For the text-containing cell, return its midpoint in (x, y) coordinate format. 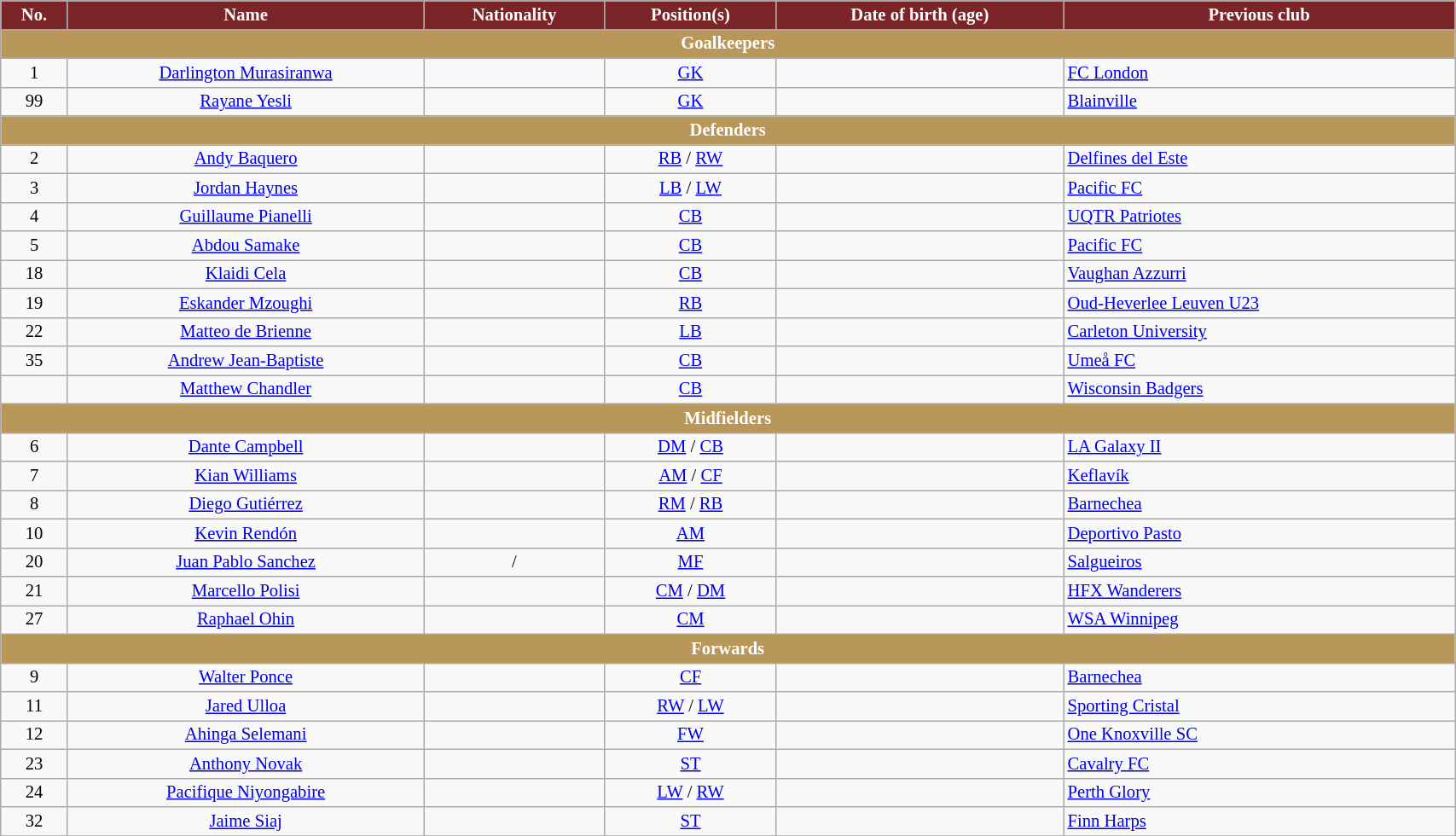
LA Galaxy II (1259, 447)
Date of birth (age) (919, 15)
LB (691, 332)
11 (34, 705)
Andrew Jean-Baptiste (246, 361)
RB (691, 303)
RW / LW (691, 705)
22 (34, 332)
Carleton University (1259, 332)
Goalkeepers (728, 44)
Vaughan Azzurri (1259, 274)
Deportivo Pasto (1259, 533)
Oud-Heverlee Leuven U23 (1259, 303)
UQTR Patriotes (1259, 217)
9 (34, 677)
Sporting Cristal (1259, 705)
Kevin Rendón (246, 533)
Marcello Polisi (246, 591)
FC London (1259, 73)
LB / LW (691, 188)
Raphael Ohin (246, 619)
23 (34, 763)
Jared Ulloa (246, 705)
8 (34, 504)
2 (34, 159)
DM / CB (691, 447)
MF (691, 562)
12 (34, 734)
Defenders (728, 131)
RM / RB (691, 504)
AM (691, 533)
Matteo de Brienne (246, 332)
LW / RW (691, 792)
Jordan Haynes (246, 188)
Midfielders (728, 418)
One Knoxville SC (1259, 734)
Name (246, 15)
6 (34, 447)
CM (691, 619)
Nationality (514, 15)
Juan Pablo Sanchez (246, 562)
20 (34, 562)
/ (514, 562)
Position(s) (691, 15)
Diego Gutiérrez (246, 504)
Anthony Novak (246, 763)
WSA Winnipeg (1259, 619)
Rayane Yesli (246, 102)
Blainville (1259, 102)
27 (34, 619)
Dante Campbell (246, 447)
CM / DM (691, 591)
Pacifique Niyongabire (246, 792)
Klaidi Cela (246, 274)
Keflavík (1259, 475)
Jaime Siaj (246, 821)
Matthew Chandler (246, 389)
35 (34, 361)
Darlington Murasiranwa (246, 73)
7 (34, 475)
Umeå FC (1259, 361)
Wisconsin Badgers (1259, 389)
Andy Baquero (246, 159)
Eskander Mzoughi (246, 303)
RB / RW (691, 159)
Walter Ponce (246, 677)
CF (691, 677)
FW (691, 734)
Previous club (1259, 15)
AM / CF (691, 475)
19 (34, 303)
Delfines del Este (1259, 159)
18 (34, 274)
Perth Glory (1259, 792)
10 (34, 533)
4 (34, 217)
Forwards (728, 648)
Ahinga Selemani (246, 734)
21 (34, 591)
Salgueiros (1259, 562)
3 (34, 188)
5 (34, 245)
99 (34, 102)
Kian Williams (246, 475)
Finn Harps (1259, 821)
24 (34, 792)
Cavalry FC (1259, 763)
Guillaume Pianelli (246, 217)
No. (34, 15)
Abdou Samake (246, 245)
1 (34, 73)
32 (34, 821)
HFX Wanderers (1259, 591)
